Output the [x, y] coordinate of the center of the cell containing the given text.  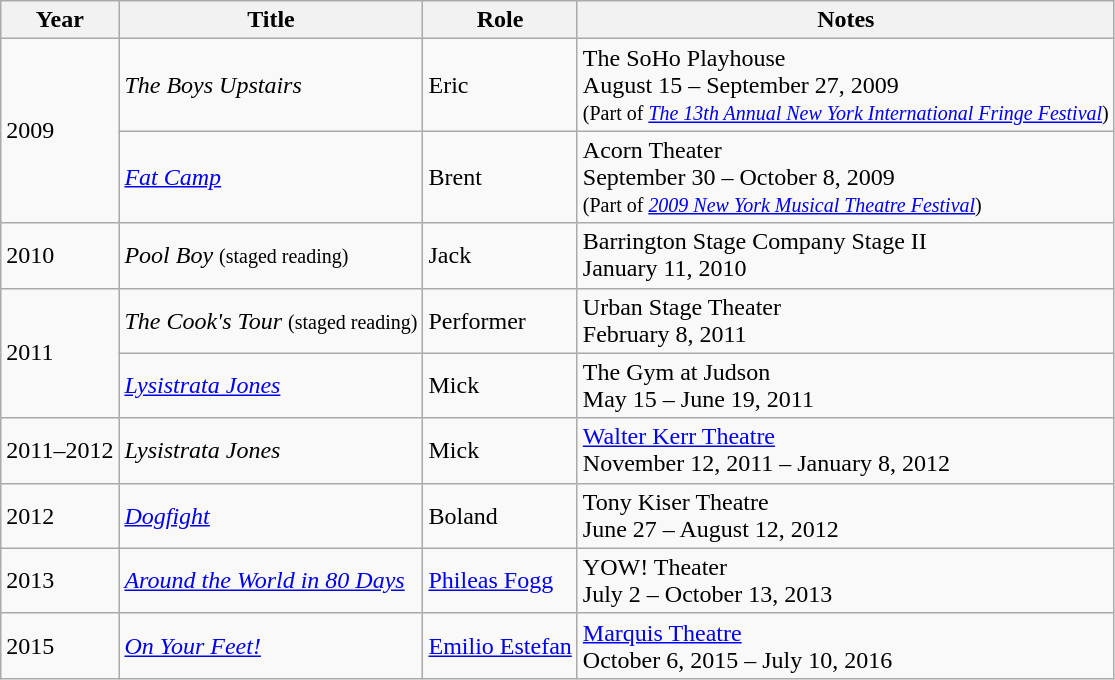
The Cook's Tour (staged reading) [271, 320]
2012 [60, 516]
Walter Kerr Theatre November 12, 2011 – January 8, 2012 [846, 450]
Year [60, 20]
The Gym at Judson May 15 – June 19, 2011 [846, 386]
The Boys Upstairs [271, 85]
Dogfight [271, 516]
Performer [500, 320]
Jack [500, 256]
On Your Feet! [271, 646]
2011 [60, 353]
Role [500, 20]
Emilio Estefan [500, 646]
Brent [500, 177]
The SoHo Playhouse August 15 – September 27, 2009 (Part of The 13th Annual New York International Fringe Festival) [846, 85]
YOW! Theater July 2 – October 13, 2013 [846, 580]
Tony Kiser Theatre June 27 – August 12, 2012 [846, 516]
Acorn Theater September 30 – October 8, 2009 (Part of 2009 New York Musical Theatre Festival) [846, 177]
Notes [846, 20]
Around the World in 80 Days [271, 580]
Urban Stage Theater February 8, 2011 [846, 320]
Pool Boy (staged reading) [271, 256]
Phileas Fogg [500, 580]
2010 [60, 256]
Fat Camp [271, 177]
2013 [60, 580]
Barrington Stage Company Stage II January 11, 2010 [846, 256]
2015 [60, 646]
Marquis Theatre October 6, 2015 – July 10, 2016 [846, 646]
2009 [60, 131]
2011–2012 [60, 450]
Boland [500, 516]
Title [271, 20]
Eric [500, 85]
